Determine the (X, Y) coordinate at the center of the cell enclosing the given text.  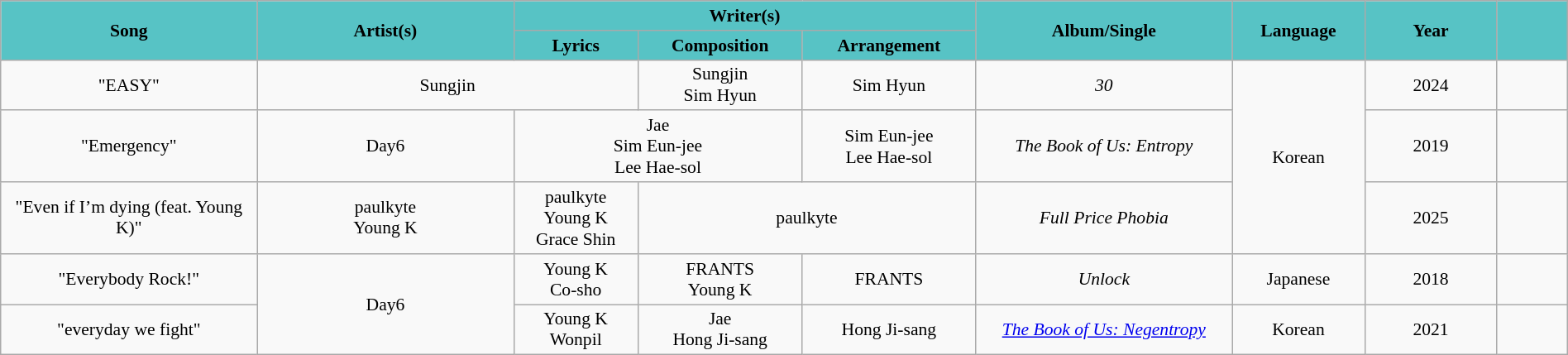
2019 (1431, 146)
Sim Eun-jeeLee Hae-sol (889, 146)
"Everybody Rock!" (129, 278)
Sungjin (447, 84)
Artist(s) (385, 30)
JaeSim Eun-jeeLee Hae-sol (658, 146)
Arrangement (889, 45)
Year (1431, 30)
JaeHong Ji-sang (719, 329)
Young KCo-sho (576, 278)
paulkyteYoung K (385, 218)
30 (1104, 84)
FRANTS (889, 278)
The Book of Us: Entropy (1104, 146)
2025 (1431, 218)
"Even if I’m dying (feat. Young K)" (129, 218)
2024 (1431, 84)
Hong Ji-sang (889, 329)
The Book of Us: Negentropy (1104, 329)
"EASY" (129, 84)
Full Price Phobia (1104, 218)
Writer(s) (744, 16)
Song (129, 30)
Sim Hyun (889, 84)
paulkyte (806, 218)
Lyrics (576, 45)
Language (1298, 30)
2018 (1431, 278)
Unlock (1104, 278)
"everyday we fight" (129, 329)
"Emergency" (129, 146)
Japanese (1298, 278)
SungjinSim Hyun (719, 84)
paulkyteYoung KGrace Shin (576, 218)
Album/Single (1104, 30)
Young KWonpil (576, 329)
2021 (1431, 329)
Composition (719, 45)
FRANTSYoung K (719, 278)
